Determine the (X, Y) coordinate at the center of the cell enclosing the given text.  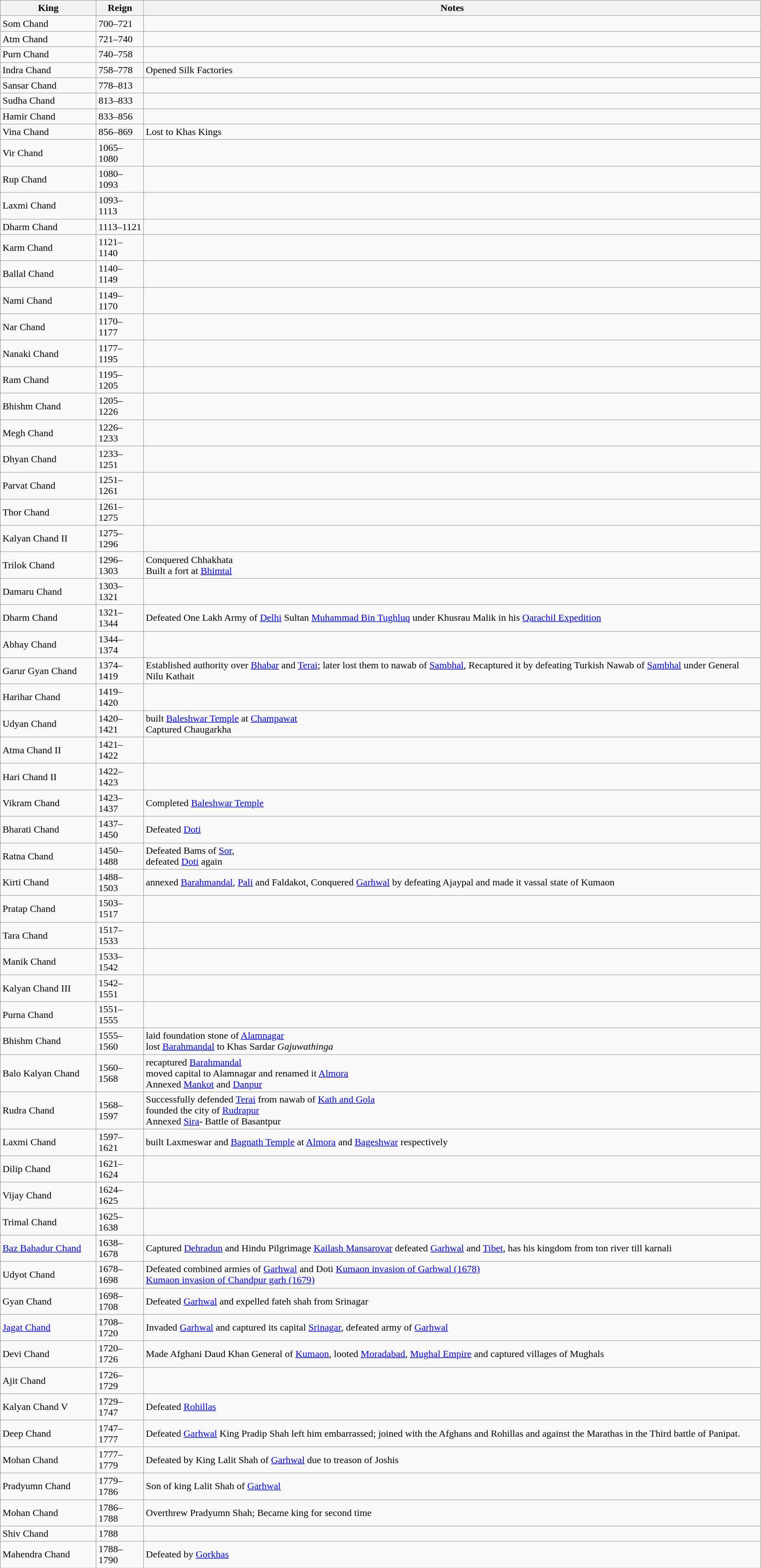
Nanaki Chand (48, 354)
1678–1698 (120, 1275)
Vir Chand (48, 153)
Vina Chand (48, 132)
758–778 (120, 70)
Bharati Chand (48, 829)
Nar Chand (48, 327)
Captured Dehradun and Hindu Pilgrimage Kailash Mansarovar defeated Garhwal and Tibet, has his kingdom from ton river till karnali (452, 1248)
1488–1503 (120, 882)
1296–1303 (120, 565)
Devi Chand (48, 1354)
1170–1177 (120, 327)
Ballal Chand (48, 274)
Udyan Chand (48, 724)
1177–1195 (120, 354)
1708–1720 (120, 1328)
721–740 (120, 39)
Defeated Bams of Sor,defeated Doti again (452, 856)
Purna Chand (48, 1015)
1450–1488 (120, 856)
1779–1786 (120, 1486)
1726–1729 (120, 1381)
1555–1560 (120, 1041)
Notes (452, 8)
1421–1422 (120, 750)
Atma Chand II (48, 750)
1261–1275 (120, 512)
1233–1251 (120, 459)
1195–1205 (120, 380)
1517–1533 (120, 935)
1720–1726 (120, 1354)
1786–1788 (120, 1512)
1422–1423 (120, 776)
Made Afghani Daud Khan General of Kumaon, looted Moradabad, Mughal Empire and captured villages of Mughals (452, 1354)
Defeated combined armies of Garhwal and Doti Kumaon invasion of Garhwal (1678)Kumaon invasion of Chandpur garh (1679) (452, 1275)
annexed Barahmandal, Pali and Faldakot, Conquered Garhwal by defeating Ajaypal and made it vassal state of Kumaon (452, 882)
Ratna Chand (48, 856)
1533–1542 (120, 962)
1560–1568 (120, 1073)
1568–1597 (120, 1111)
Defeated by King Lalit Shah of Garhwal due to treason of Joshis (452, 1459)
Som Chand (48, 24)
1747–1777 (120, 1433)
1140–1149 (120, 274)
Pradyumn Chand (48, 1486)
Kalyan Chand V (48, 1407)
856–869 (120, 132)
Mahendra Chand (48, 1555)
Megh Chand (48, 433)
Hari Chand II (48, 776)
Overthrew Pradyumn Shah; Became king for second time (452, 1512)
1698–1708 (120, 1301)
1777–1779 (120, 1459)
Successfully defended Terai from nawab of Kath and Golafounded the city of RudrapurAnnexed Sira- Battle of Basantpur (452, 1111)
1093–1113 (120, 206)
1121–1140 (120, 248)
King (48, 8)
1205–1226 (120, 407)
1542–1551 (120, 988)
Defeated by Gorkhas (452, 1555)
Sansar Chand (48, 85)
700–721 (120, 24)
Tara Chand (48, 935)
built Baleshwar Temple at ChampawatCaptured Chaugarkha (452, 724)
Kalyan Chand III (48, 988)
833–856 (120, 116)
Damaru Chand (48, 591)
Deep Chand (48, 1433)
Garur Gyan Chand (48, 671)
Baz Bahadur Chand (48, 1248)
778–813 (120, 85)
1419–1420 (120, 698)
Vijay Chand (48, 1195)
1788–1790 (120, 1555)
1344–1374 (120, 644)
1624–1625 (120, 1195)
Hamir Chand (48, 116)
Conquered ChhakhataBuilt a fort at Bhimtal (452, 565)
1788 (120, 1534)
Balo Kalyan Chand (48, 1073)
1729–1747 (120, 1407)
Dilip Chand (48, 1169)
1597–1621 (120, 1142)
1303–1321 (120, 591)
1113–1121 (120, 226)
1638–1678 (120, 1248)
Parvat Chand (48, 485)
Vikram Chand (48, 803)
1275–1296 (120, 538)
Kalyan Chand II (48, 538)
Karm Chand (48, 248)
Manik Chand (48, 962)
Nami Chand (48, 301)
Completed Baleshwar Temple (452, 803)
Harihar Chand (48, 698)
1503–1517 (120, 909)
built Laxmeswar and Bagnath Temple at Almora and Bageshwar respectively (452, 1142)
Kirti Chand (48, 882)
1621–1624 (120, 1169)
1423–1437 (120, 803)
Ajit Chand (48, 1381)
Invaded Garhwal and captured its capital Srinagar, defeated army of Garhwal (452, 1328)
Rudra Chand (48, 1111)
Defeated One Lakh Army of Delhi Sultan Muhammad Bin Tughluq under Khusrau Malik in his Qarachil Expedition (452, 618)
Udyot Chand (48, 1275)
Pratap Chand (48, 909)
Defeated Garhwal King Pradip Shah left him embarrassed; joined with the Afghans and Rohillas and against the Marathas in the Third battle of Panipat. (452, 1433)
813–833 (120, 101)
Atm Chand (48, 39)
Reign (120, 8)
1321–1344 (120, 618)
Trimal Chand (48, 1222)
1625–1638 (120, 1222)
Purn Chand (48, 54)
Trilok Chand (48, 565)
1551–1555 (120, 1015)
1080–1093 (120, 179)
Defeated Doti (452, 829)
Lost to Khas Kings (452, 132)
Dhyan Chand (48, 459)
Rup Chand (48, 179)
Jagat Chand (48, 1328)
1437–1450 (120, 829)
Thor Chand (48, 512)
Shiv Chand (48, 1534)
Sudha Chand (48, 101)
1065–1080 (120, 153)
Gyan Chand (48, 1301)
1420–1421 (120, 724)
1226–1233 (120, 433)
recaptured Barahmandalmoved capital to Alamnagar and renamed it AlmoraAnnexed Mankot and Danpur (452, 1073)
Opened Silk Factories (452, 70)
Indra Chand (48, 70)
1251–1261 (120, 485)
Son of king Lalit Shah of Garhwal (452, 1486)
laid foundation stone of Alamnagarlost Barahmandal to Khas Sardar Gajuwathinga (452, 1041)
1149–1170 (120, 301)
1374–1419 (120, 671)
Abhay Chand (48, 644)
Ram Chand (48, 380)
740–758 (120, 54)
Defeated Rohillas (452, 1407)
Defeated Garhwal and expelled fateh shah from Srinagar (452, 1301)
